Find where the given text appears and provide that cell's center as (x, y) coordinate. 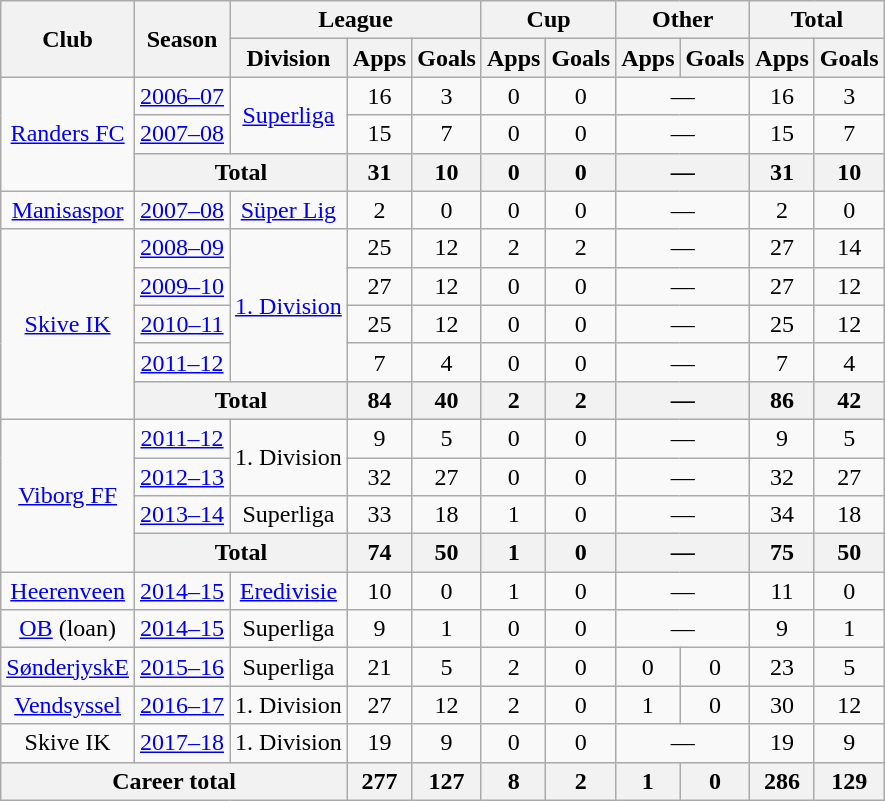
Club (68, 39)
2010–11 (182, 324)
2016–17 (182, 705)
75 (782, 553)
74 (379, 553)
2017–18 (182, 743)
2013–14 (182, 515)
Randers FC (68, 134)
Viborg FF (68, 495)
Eredivisie (289, 591)
Other (683, 20)
30 (782, 705)
21 (379, 667)
277 (379, 781)
Cup (548, 20)
OB (loan) (68, 629)
Career total (174, 781)
2008–09 (182, 248)
14 (849, 248)
Season (182, 39)
2012–13 (182, 477)
League (356, 20)
SønderjyskE (68, 667)
127 (447, 781)
286 (782, 781)
Division (289, 58)
84 (379, 400)
129 (849, 781)
8 (513, 781)
Heerenveen (68, 591)
Manisaspor (68, 210)
Süper Lig (289, 210)
Vendsyssel (68, 705)
23 (782, 667)
11 (782, 591)
2006–07 (182, 96)
40 (447, 400)
34 (782, 515)
33 (379, 515)
86 (782, 400)
42 (849, 400)
2009–10 (182, 286)
2015–16 (182, 667)
